Find where the given text appears and provide that cell's center as [X, Y] coordinate. 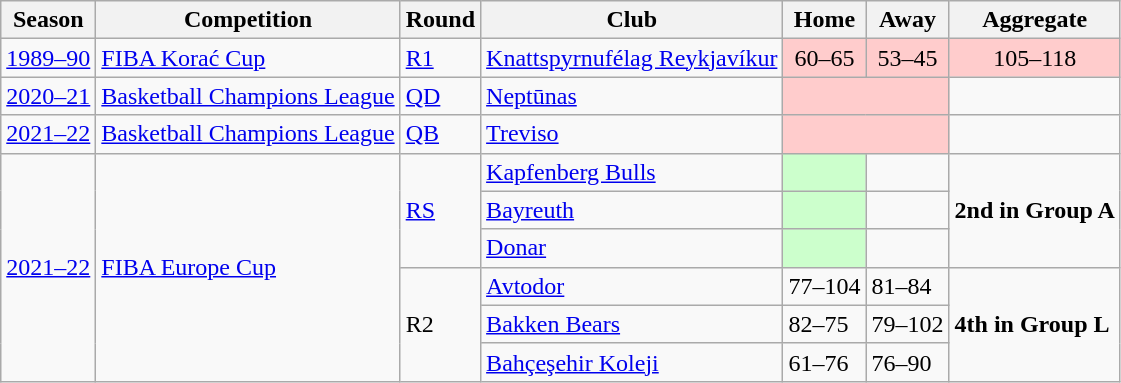
Treviso [632, 134]
Kapfenberg Bulls [632, 172]
2020–21 [48, 96]
FIBA Korać Cup [248, 58]
Bakken Bears [632, 324]
QB [440, 134]
Club [632, 20]
81–84 [908, 286]
FIBA Europe Cup [248, 267]
76–90 [908, 362]
77–104 [824, 286]
Competition [248, 20]
R2 [440, 324]
82–75 [824, 324]
Season [48, 20]
60–65 [824, 58]
R1 [440, 58]
Donar [632, 248]
Round [440, 20]
4th in Group L [1034, 324]
61–76 [824, 362]
Bayreuth [632, 210]
Aggregate [1034, 20]
Knattspyrnufélag Reykjavíkur [632, 58]
Neptūnas [632, 96]
79–102 [908, 324]
53–45 [908, 58]
Bahçeşehir Koleji [632, 362]
QD [440, 96]
1989–90 [48, 58]
RS [440, 210]
2nd in Group A [1034, 210]
105–118 [1034, 58]
Away [908, 20]
Home [824, 20]
Avtodor [632, 286]
